Extract the (X, Y) coordinate from the center of the cell holding the provided text.  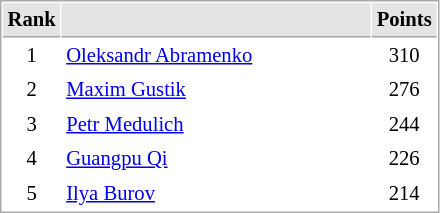
214 (404, 194)
Maxim Gustik (216, 90)
Points (404, 20)
310 (404, 56)
5 (32, 194)
4 (32, 158)
Oleksandr Abramenko (216, 56)
Guangpu Qi (216, 158)
Petr Medulich (216, 124)
276 (404, 90)
Rank (32, 20)
1 (32, 56)
2 (32, 90)
244 (404, 124)
3 (32, 124)
226 (404, 158)
Ilya Burov (216, 194)
